Determine the [X, Y] coordinate at the center of the cell enclosing the given text.  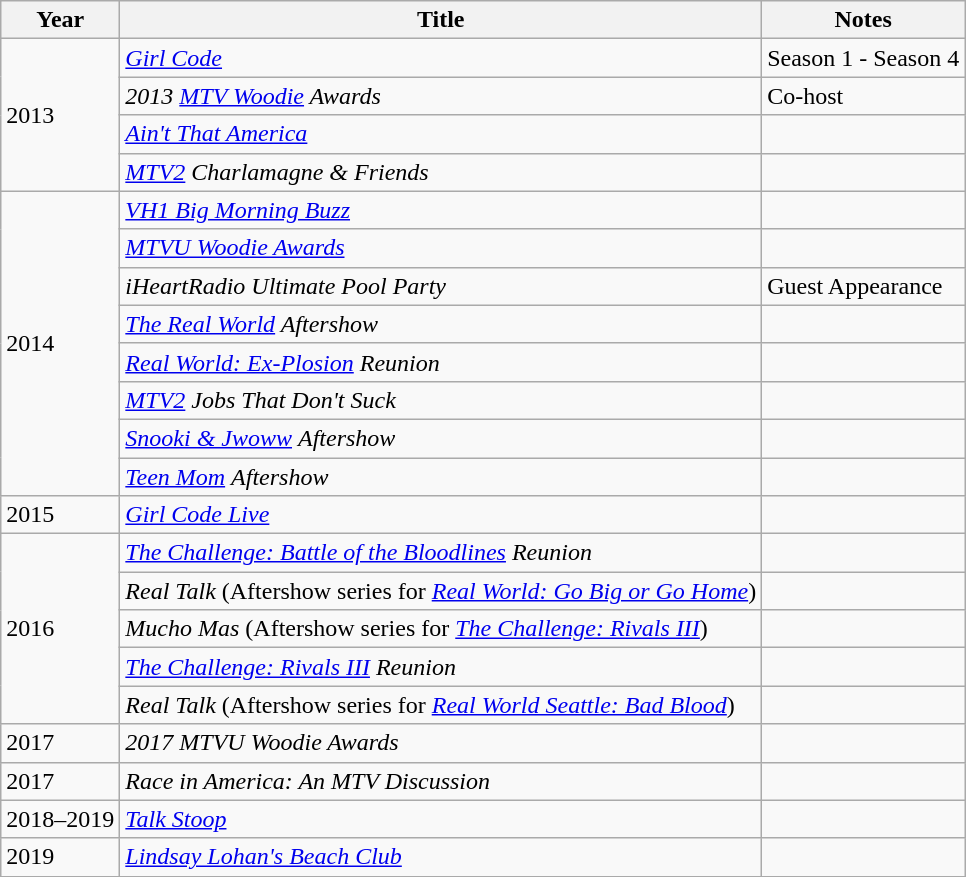
Guest Appearance [864, 286]
2013 [60, 115]
Snooki & Jwoww Aftershow [441, 438]
The Challenge: Battle of the Bloodlines Reunion [441, 553]
The Real World Aftershow [441, 324]
Year [60, 20]
MTVU Woodie Awards [441, 248]
2014 [60, 343]
2018–2019 [60, 819]
Co-host [864, 96]
Talk Stoop [441, 819]
Real World: Ex-Plosion Reunion [441, 362]
The Challenge: Rivals III Reunion [441, 667]
Mucho Mas (Aftershow series for The Challenge: Rivals III) [441, 629]
2015 [60, 515]
MTV2 Charlamagne & Friends [441, 172]
Title [441, 20]
Season 1 - Season 4 [864, 58]
iHeartRadio Ultimate Pool Party [441, 286]
VH1 Big Morning Buzz [441, 210]
2019 [60, 857]
Girl Code [441, 58]
2016 [60, 629]
Girl Code Live [441, 515]
Real Talk (Aftershow series for Real World: Go Big or Go Home) [441, 591]
Race in America: An MTV Discussion [441, 781]
Notes [864, 20]
Teen Mom Aftershow [441, 477]
MTV2 Jobs That Don't Suck [441, 400]
Lindsay Lohan's Beach Club [441, 857]
2013 MTV Woodie Awards [441, 96]
Ain't That America [441, 134]
2017 MTVU Woodie Awards [441, 743]
Real Talk (Aftershow series for Real World Seattle: Bad Blood) [441, 705]
